For the text-containing cell, return its midpoint in [x, y] coordinate format. 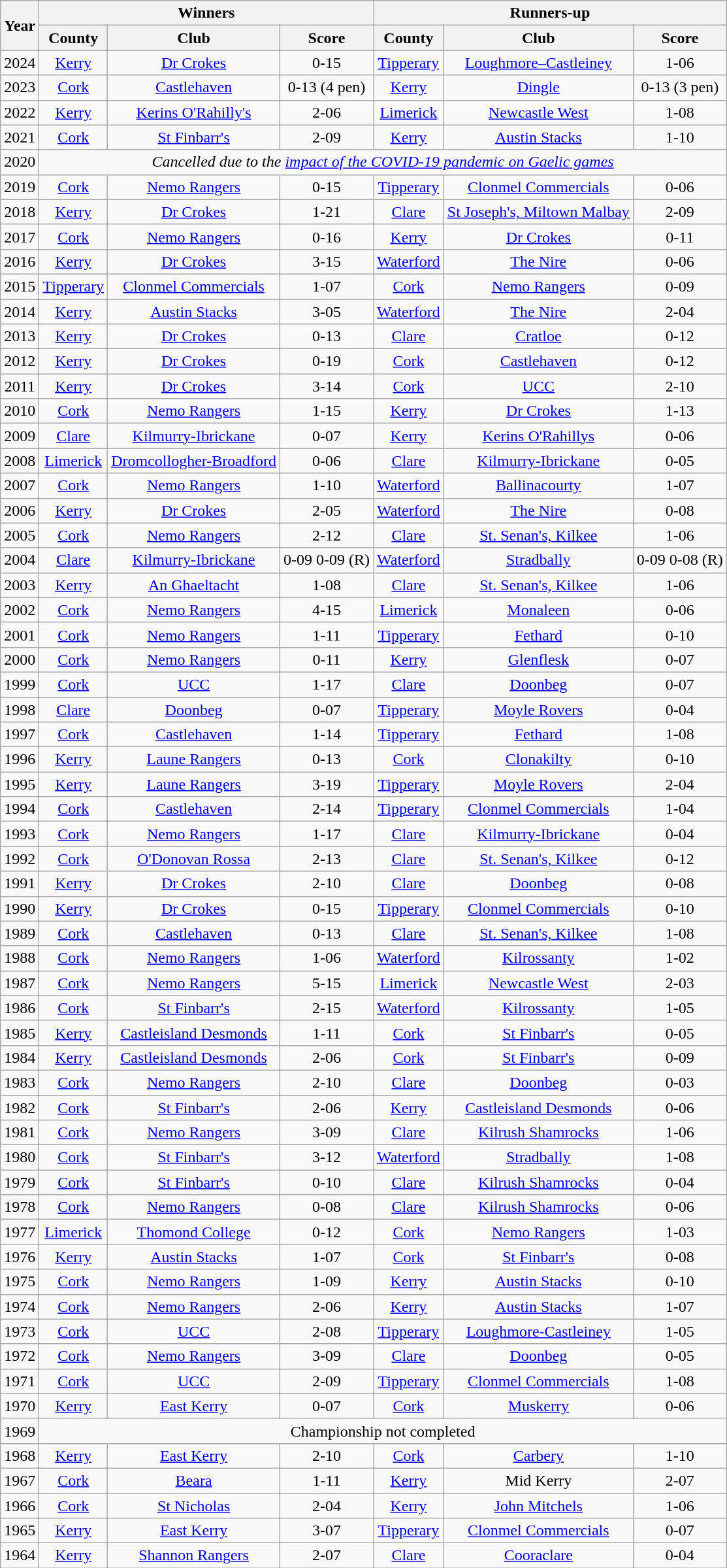
1996 [20, 759]
2016 [20, 261]
2004 [20, 560]
2015 [20, 286]
An Ghaeltacht [194, 585]
1969 [20, 1431]
3-05 [327, 312]
Clonakilty [538, 759]
2021 [20, 137]
1-03 [679, 1232]
Cancelled due to the impact of the COVID-19 pandemic on Gaelic games [383, 162]
Loughmore-Castleiney [538, 1331]
4-15 [327, 610]
1982 [20, 1108]
2019 [20, 187]
Winners [206, 13]
1986 [20, 1008]
1988 [20, 958]
2007 [20, 486]
2-08 [327, 1331]
0-13 (3 pen) [679, 88]
O'Donovan Rossa [194, 859]
1965 [20, 1531]
0-03 [679, 1082]
3-12 [327, 1158]
1-13 [679, 411]
Muskerry [538, 1406]
2001 [20, 635]
Runners-up [550, 13]
Dromcollogher-Broadford [194, 461]
1-09 [327, 1282]
0-13 (4 pen) [327, 88]
St Joseph's, Miltown Malbay [538, 212]
1997 [20, 735]
Glenflesk [538, 659]
Year [20, 25]
1970 [20, 1406]
2012 [20, 361]
1967 [20, 1480]
5-15 [327, 983]
1999 [20, 684]
2010 [20, 411]
Dingle [538, 88]
2-13 [327, 859]
Ballinacourty [538, 486]
2011 [20, 386]
1968 [20, 1456]
2-14 [327, 809]
1979 [20, 1182]
1989 [20, 933]
1998 [20, 709]
1991 [20, 884]
0-19 [327, 361]
Kerins O'Rahilly's [194, 112]
0-09 0-09 (R) [327, 560]
1990 [20, 909]
2018 [20, 212]
Carbery [538, 1456]
2-12 [327, 535]
Cratloe [538, 337]
Mid Kerry [538, 1480]
Monaleen [538, 610]
2017 [20, 237]
1973 [20, 1331]
1987 [20, 983]
1995 [20, 784]
2006 [20, 510]
2000 [20, 659]
1964 [20, 1556]
2-05 [327, 510]
3-07 [327, 1531]
Beara [194, 1480]
1977 [20, 1232]
1-04 [679, 809]
1978 [20, 1207]
1983 [20, 1082]
1984 [20, 1058]
Shannon Rangers [194, 1556]
St Nicholas [194, 1505]
Kerins O'Rahillys [538, 436]
1-02 [679, 958]
1981 [20, 1133]
2008 [20, 461]
2014 [20, 312]
0-09 0-08 (R) [679, 560]
3-19 [327, 784]
John Mitchels [538, 1505]
1993 [20, 834]
Loughmore–Castleiney [538, 63]
3-15 [327, 261]
Championship not completed [383, 1431]
Cooraclare [538, 1556]
1975 [20, 1282]
1994 [20, 809]
2003 [20, 585]
Thomond College [194, 1232]
1971 [20, 1381]
1976 [20, 1257]
2002 [20, 610]
1966 [20, 1505]
3-14 [327, 386]
2-15 [327, 1008]
1980 [20, 1158]
1-15 [327, 411]
2023 [20, 88]
1985 [20, 1033]
1972 [20, 1356]
1-21 [327, 212]
1992 [20, 859]
2020 [20, 162]
2005 [20, 535]
0-16 [327, 237]
2-03 [679, 983]
2013 [20, 337]
1974 [20, 1307]
2024 [20, 63]
2022 [20, 112]
2009 [20, 436]
1-14 [327, 735]
